Pinpoint the cell where the given text exists, returning its [X, Y] midpoint coordinate. 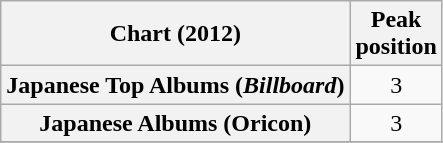
Peakposition [396, 34]
Chart (2012) [176, 34]
Japanese Top Albums (Billboard) [176, 85]
Japanese Albums (Oricon) [176, 123]
